Detect which cell encompasses the target text, then output its (X, Y) center coordinate. 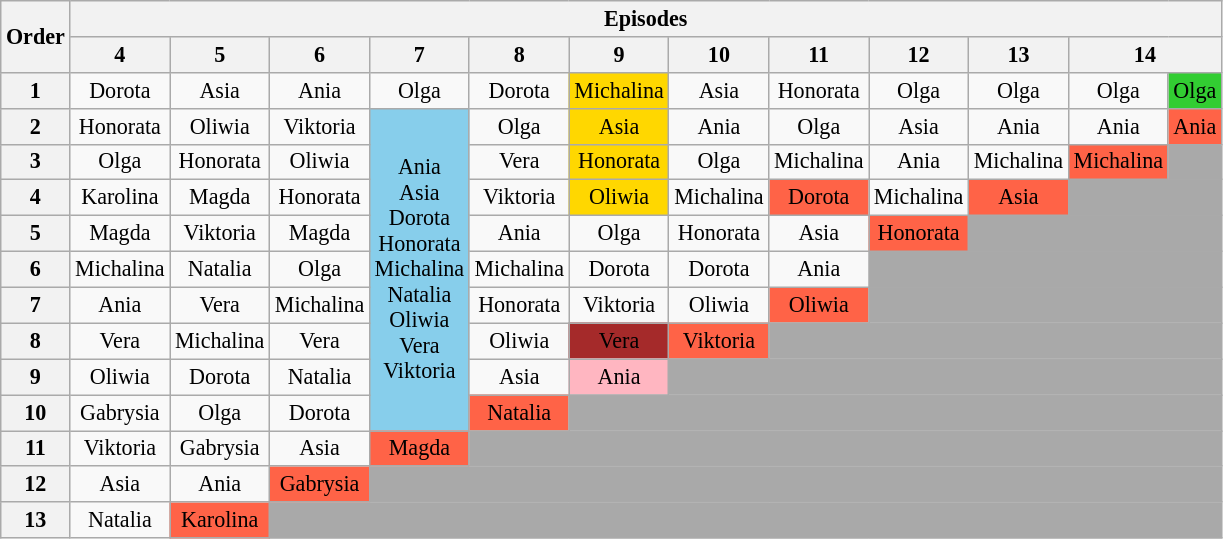
Order (36, 36)
Episodes (646, 18)
14 (1144, 54)
1 (36, 90)
2 (36, 126)
3 (36, 162)
Ania Asia Dorota Honorata Michalina NataliaOliwia Vera Viktoria (419, 269)
